Return (x, y) of the center of cell containing provided text 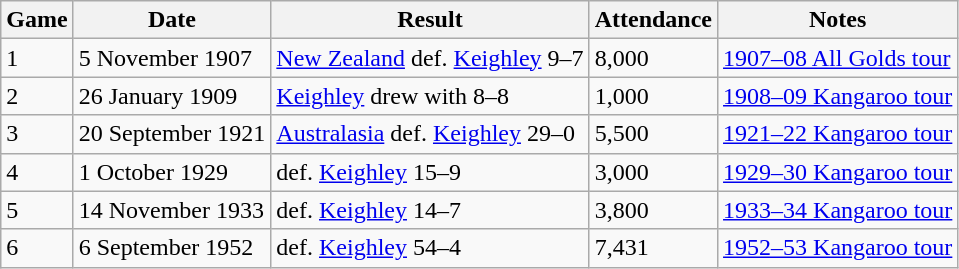
def. Keighley 15–9 (430, 172)
New Zealand def. Keighley 9–7 (430, 58)
1952–53 Kangaroo tour (838, 248)
1908–09 Kangaroo tour (838, 96)
Australasia def. Keighley 29–0 (430, 134)
14 November 1933 (172, 210)
5 November 1907 (172, 58)
Game (37, 20)
7,431 (653, 248)
1921–22 Kangaroo tour (838, 134)
1907–08 All Golds tour (838, 58)
5 (37, 210)
6 (37, 248)
2 (37, 96)
Notes (838, 20)
8,000 (653, 58)
3,800 (653, 210)
Date (172, 20)
Attendance (653, 20)
3,000 (653, 172)
1933–34 Kangaroo tour (838, 210)
def. Keighley 54–4 (430, 248)
3 (37, 134)
Keighley drew with 8–8 (430, 96)
Result (430, 20)
5,500 (653, 134)
6 September 1952 (172, 248)
1,000 (653, 96)
1 (37, 58)
26 January 1909 (172, 96)
4 (37, 172)
def. Keighley 14–7 (430, 210)
1 October 1929 (172, 172)
1929–30 Kangaroo tour (838, 172)
20 September 1921 (172, 134)
